Capture the cell that displays the provided text and extract its (x, y) central coordinate. 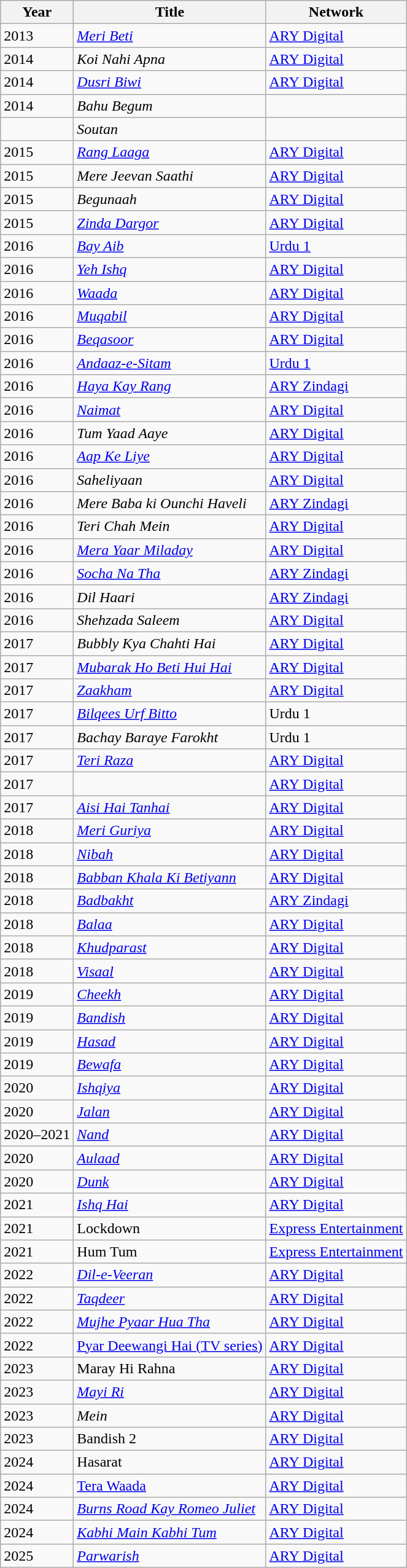
Tum Yaad Aaye (169, 433)
Hasarat (169, 1462)
Rang Laaga (169, 152)
Yeh Ishq (169, 269)
Naimat (169, 410)
Koi Nahi Apna (169, 59)
Mujhe Pyaar Hua Tha (169, 1322)
Saheliyaan (169, 480)
2025 (37, 1556)
Bandish 2 (169, 1439)
Andaaz-e-Sitam (169, 363)
Mubarak Ho Beti Hui Hai (169, 667)
Beqasoor (169, 340)
2013 (37, 36)
Maray Hi Rahna (169, 1368)
Aulaad (169, 1158)
Nand (169, 1135)
Teri Chah Mein (169, 527)
Hum Tum (169, 1252)
Parwarish (169, 1556)
Ishq Hai (169, 1205)
Begunaah (169, 199)
Bewafa (169, 1065)
Khudparast (169, 947)
Network (336, 12)
Burns Road Kay Romeo Juliet (169, 1509)
Dil Haari (169, 597)
Pyar Deewangi Hai (TV series) (169, 1345)
Teri Raza (169, 761)
Muqabil (169, 316)
Soutan (169, 129)
Meri Beti (169, 36)
Mere Jeevan Saathi (169, 176)
Dil-e-Veeran (169, 1275)
Bandish (169, 1017)
Tera Waada (169, 1486)
Badbakht (169, 901)
Year (37, 12)
Haya Kay Rang (169, 386)
Babban Khala Ki Betiyann (169, 877)
Waada (169, 293)
Meri Guriya (169, 831)
Visaal (169, 971)
Bay Aib (169, 246)
Mere Baba ki Ounchi Haveli (169, 503)
Kabhi Main Kabhi Tum (169, 1532)
Aisi Hai Tanhai (169, 807)
Cheekh (169, 994)
Mayi Ri (169, 1392)
Bahu Begum (169, 106)
Title (169, 12)
Socha Na Tha (169, 573)
Zaakham (169, 691)
Shehzada Saleem (169, 620)
Bachay Baraye Farokht (169, 737)
Nibah (169, 854)
Dunk (169, 1182)
Bilqees Urf Bitto (169, 714)
Aap Ke Liye (169, 457)
2020–2021 (37, 1135)
Bubbly Kya Chahti Hai (169, 643)
Dusri Biwi (169, 82)
Taqdeer (169, 1298)
Ishqiya (169, 1088)
Jalan (169, 1111)
Hasad (169, 1041)
Mera Yaar Miladay (169, 550)
Zinda Dargor (169, 222)
Lockdown (169, 1228)
Mein (169, 1415)
Balaa (169, 924)
